Provide the (X, Y) coordinate of the cell's center where the given text is located.  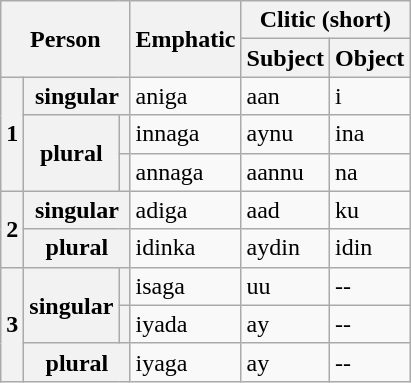
aydin (285, 248)
aad (285, 210)
Emphatic (186, 39)
Subject (285, 58)
aynu (285, 134)
aannu (285, 172)
isaga (186, 286)
Clitic (short) (326, 20)
uu (285, 286)
i (369, 96)
Object (369, 58)
adiga (186, 210)
aan (285, 96)
Person (66, 39)
innaga (186, 134)
2 (12, 229)
1 (12, 134)
iyada (186, 324)
na (369, 172)
aniga (186, 96)
idin (369, 248)
ku (369, 210)
3 (12, 324)
iyaga (186, 362)
annaga (186, 172)
idinka (186, 248)
ina (369, 134)
